Determine the (X, Y) coordinate at the center of the cell enclosing the given text.  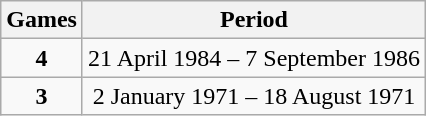
21 April 1984 – 7 September 1986 (254, 58)
Games (42, 20)
Period (254, 20)
3 (42, 96)
2 January 1971 – 18 August 1971 (254, 96)
4 (42, 58)
